Identify which cell holds the provided text, then report its (x, y) central coordinate. 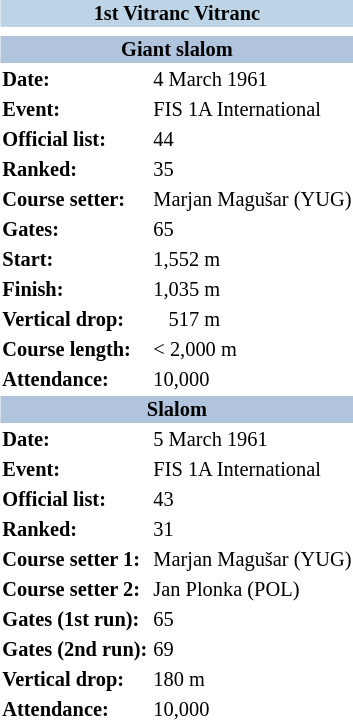
Jan Plonka (POL) (252, 590)
Start: (75, 260)
Finish: (75, 290)
1,035 m (252, 290)
Course length: (75, 350)
180 m (252, 680)
Gates: (75, 230)
69 (252, 650)
< 2,000 m (252, 350)
44 (252, 140)
5 March 1961 (252, 440)
Giant slalom (177, 50)
1st Vitranc Vitranc (177, 14)
10,000 (252, 380)
1,552 m (252, 260)
43 (252, 500)
Gates (2nd run): (75, 650)
31 (252, 530)
517 m (252, 320)
4 March 1961 (252, 80)
Attendance: (75, 380)
Course setter 1: (75, 560)
Course setter: (75, 200)
Slalom (177, 410)
Course setter 2: (75, 590)
Gates (1st run): (75, 620)
35 (252, 170)
